Provide the (X, Y) coordinate of the cell's center where the given text is located.  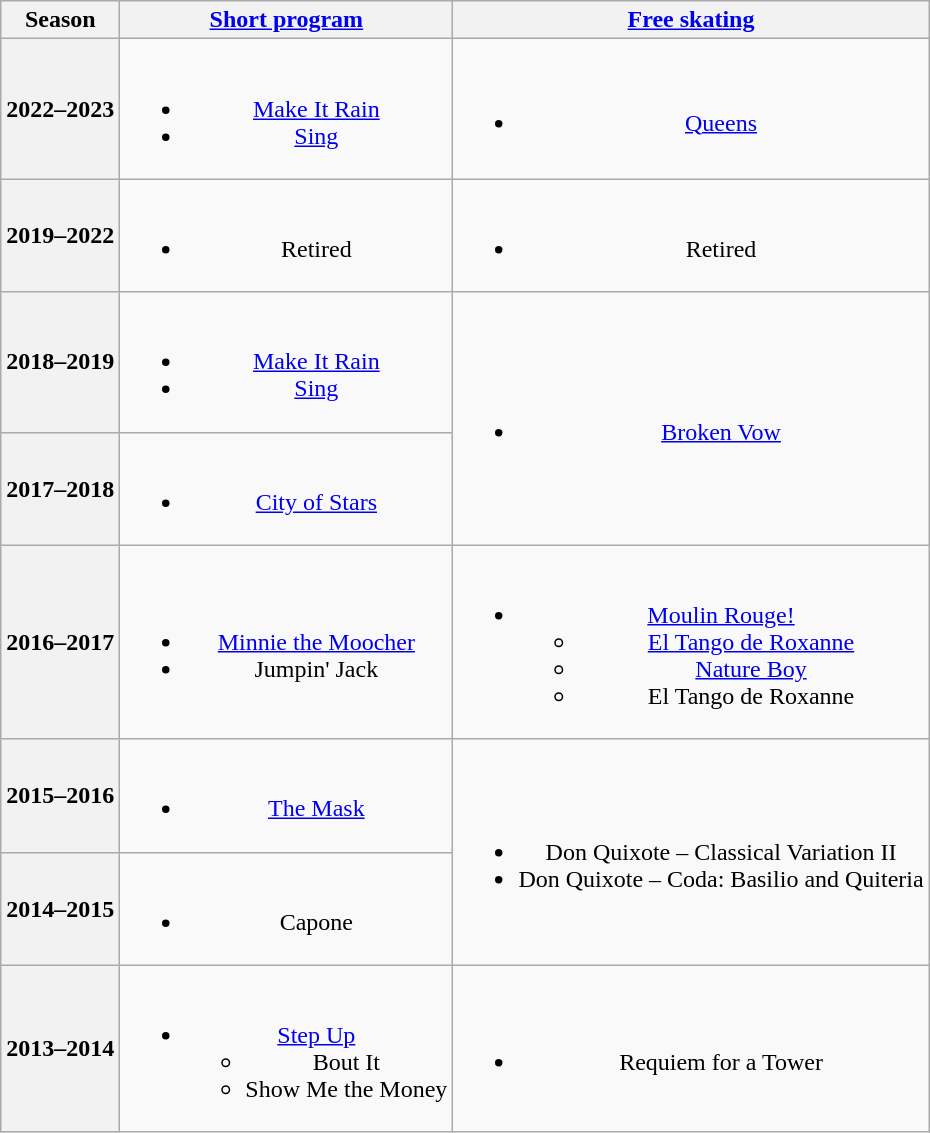
2018–2019 (60, 362)
Minnie the Moocher Jumpin' Jack (286, 642)
2013–2014 (60, 1048)
2017–2018 (60, 488)
Broken Vow (691, 418)
Don Quixote – Classical Variation II Don Quixote – Coda: Basilio and Quiteria (691, 852)
Short program (286, 20)
Moulin Rouge!El Tango de Roxanne Nature Boy El Tango de Roxanne (691, 642)
2015–2016 (60, 796)
Requiem for a Tower (691, 1048)
Season (60, 20)
Queens (691, 109)
Step UpBout ItShow Me the Money (286, 1048)
The Mask (286, 796)
Capone (286, 908)
2022–2023 (60, 109)
Free skating (691, 20)
2016–2017 (60, 642)
City of Stars (286, 488)
2019–2022 (60, 236)
2014–2015 (60, 908)
